Return (x, y) of the center of cell containing provided text 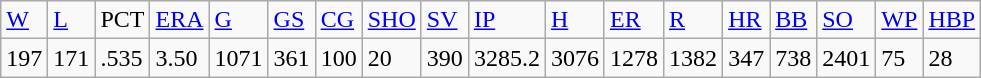
H (574, 20)
361 (292, 58)
.535 (122, 58)
100 (338, 58)
GS (292, 20)
BB (794, 20)
1278 (634, 58)
R (694, 20)
1382 (694, 58)
WP (900, 20)
3076 (574, 58)
SO (846, 20)
HR (746, 20)
W (24, 20)
3285.2 (506, 58)
197 (24, 58)
1071 (238, 58)
ER (634, 20)
28 (952, 58)
347 (746, 58)
2401 (846, 58)
IP (506, 20)
ERA (180, 20)
PCT (122, 20)
20 (392, 58)
SHO (392, 20)
HBP (952, 20)
G (238, 20)
L (72, 20)
CG (338, 20)
75 (900, 58)
3.50 (180, 58)
171 (72, 58)
SV (444, 20)
390 (444, 58)
738 (794, 58)
